Pinpoint the cell where the given text exists, returning its [x, y] midpoint coordinate. 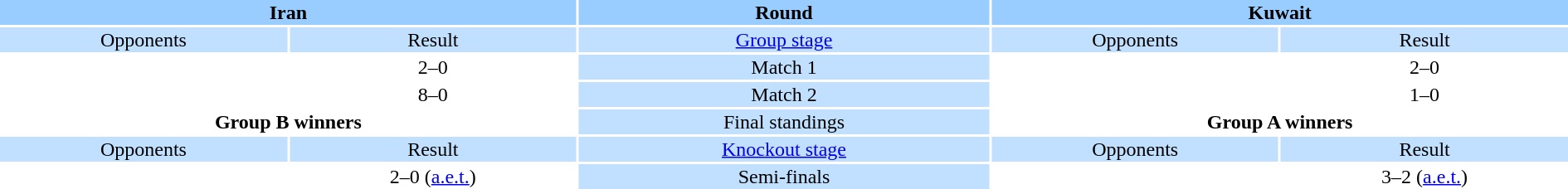
Final standings [785, 122]
Match 2 [785, 94]
Knockout stage [785, 149]
2–0 (a.e.t.) [433, 177]
Round [785, 12]
Kuwait [1279, 12]
Match 1 [785, 67]
Group stage [785, 40]
Group A winners [1279, 122]
3–2 (a.e.t.) [1424, 177]
Semi-finals [785, 177]
Iran [289, 12]
8–0 [433, 94]
Group B winners [289, 122]
1–0 [1424, 94]
